Find where the given text appears and provide that cell's center as [X, Y] coordinate. 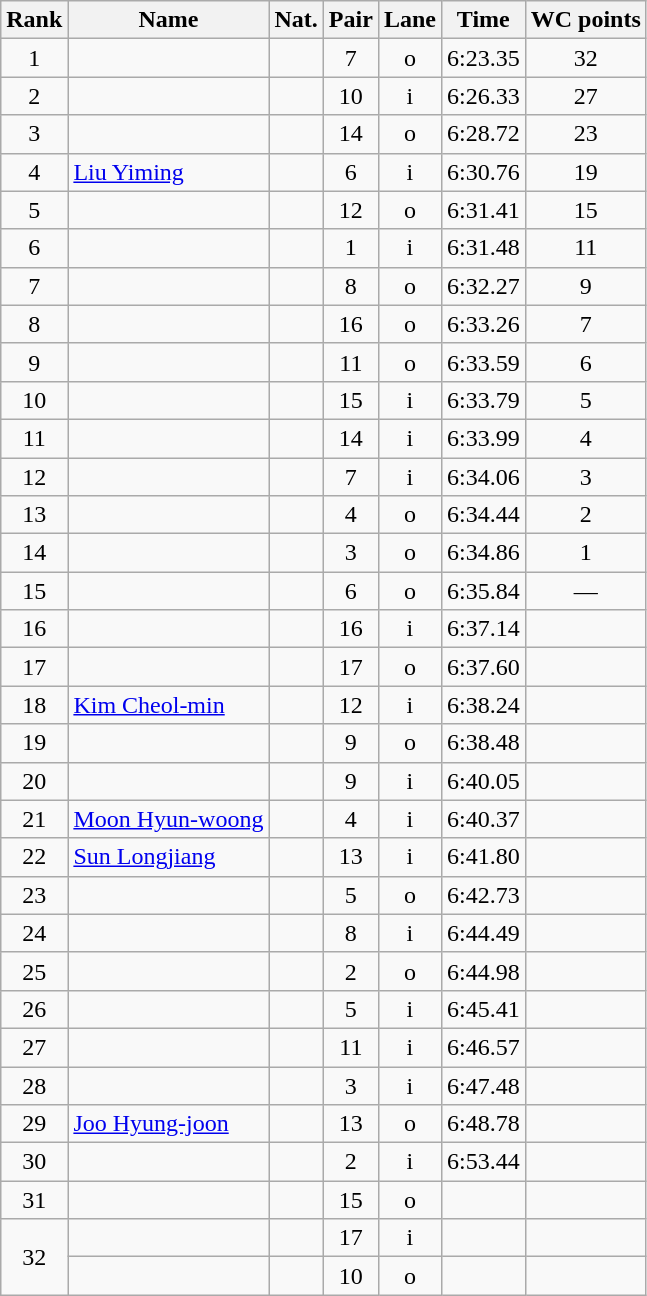
Joo Hyung-joon [168, 1124]
6:35.84 [483, 591]
6:53.44 [483, 1162]
6:31.48 [483, 248]
6:44.49 [483, 933]
6:47.48 [483, 1085]
Moon Hyun-woong [168, 819]
6:28.72 [483, 134]
Liu Yiming [168, 172]
6:34.44 [483, 515]
31 [34, 1200]
6:30.76 [483, 172]
6:41.80 [483, 857]
6:26.33 [483, 96]
6:34.86 [483, 553]
6:45.41 [483, 1009]
6:40.37 [483, 819]
6:38.48 [483, 743]
Name [168, 20]
Time [483, 20]
Pair [350, 20]
WC points [586, 20]
6:40.05 [483, 781]
6:33.59 [483, 362]
6:34.06 [483, 477]
6:33.99 [483, 438]
30 [34, 1162]
22 [34, 857]
24 [34, 933]
6:46.57 [483, 1047]
29 [34, 1124]
21 [34, 819]
6:38.24 [483, 705]
26 [34, 1009]
Nat. [296, 20]
Kim Cheol-min [168, 705]
6:31.41 [483, 210]
6:33.79 [483, 400]
Rank [34, 20]
6:23.35 [483, 58]
25 [34, 971]
Lane [410, 20]
6:48.78 [483, 1124]
6:33.26 [483, 324]
28 [34, 1085]
20 [34, 781]
6:44.98 [483, 971]
6:42.73 [483, 895]
6:32.27 [483, 286]
Sun Longjiang [168, 857]
6:37.14 [483, 629]
— [586, 591]
18 [34, 705]
6:37.60 [483, 667]
